Output the (x, y) coordinate of the center of the cell containing the given text.  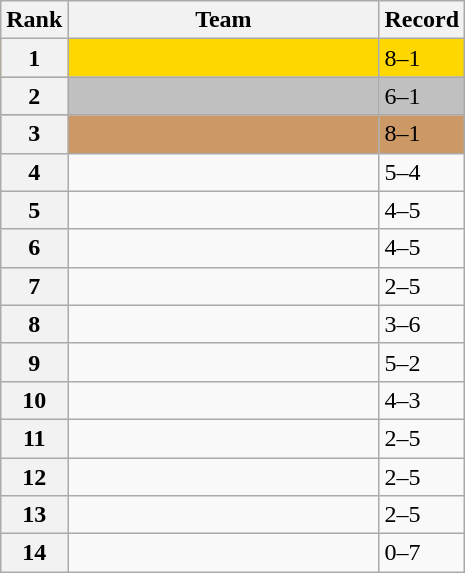
0–7 (422, 553)
Rank (34, 20)
12 (34, 477)
Record (422, 20)
11 (34, 438)
3 (34, 134)
6 (34, 248)
7 (34, 286)
14 (34, 553)
5–4 (422, 172)
8 (34, 324)
4–3 (422, 400)
2 (34, 96)
13 (34, 515)
6–1 (422, 96)
10 (34, 400)
5–2 (422, 362)
4 (34, 172)
3–6 (422, 324)
5 (34, 210)
Team (224, 20)
1 (34, 58)
9 (34, 362)
